Pinpoint the cell where the given text exists, returning its (x, y) midpoint coordinate. 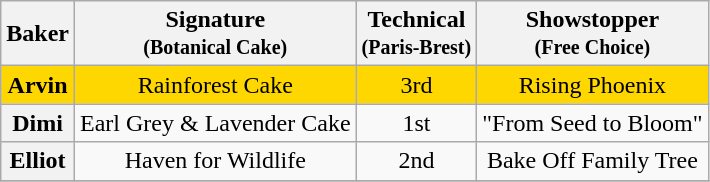
Haven for Wildlife (215, 161)
Dimi (38, 123)
Bake Off Family Tree (592, 161)
1st (416, 123)
"From Seed to Bloom" (592, 123)
Technical(Paris-Brest) (416, 34)
Earl Grey & Lavender Cake (215, 123)
Arvin (38, 85)
Rainforest Cake (215, 85)
Baker (38, 34)
2nd (416, 161)
Signature(Botanical Cake) (215, 34)
Showstopper(Free Choice) (592, 34)
Elliot (38, 161)
Rising Phoenix (592, 85)
3rd (416, 85)
